Output the [x, y] coordinate of the center of the cell containing the given text.  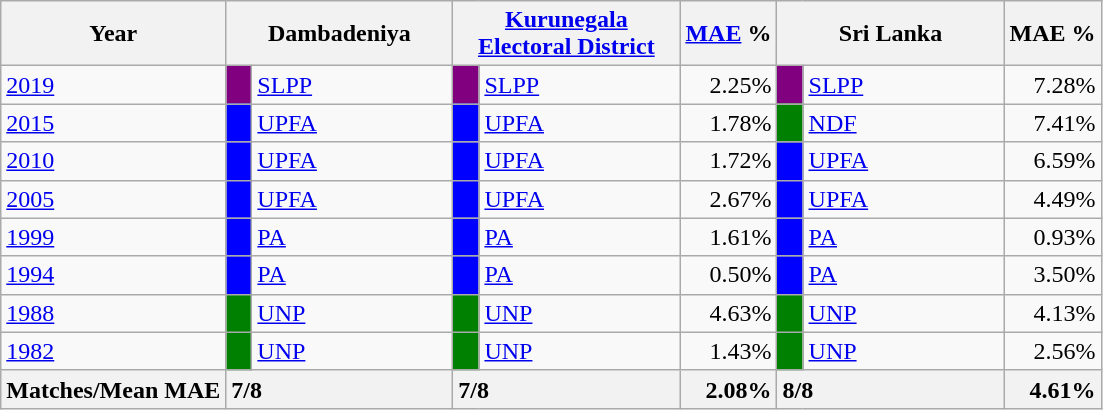
1.72% [728, 161]
Dambadeniya [340, 34]
1.43% [728, 351]
2015 [114, 123]
3.50% [1052, 275]
2005 [114, 199]
6.59% [1052, 161]
Kurunegala Electoral District [566, 34]
2.25% [728, 85]
1.78% [728, 123]
4.49% [1052, 199]
2.08% [728, 389]
8/8 [890, 389]
NDF [904, 123]
Sri Lanka [890, 34]
Matches/Mean MAE [114, 389]
Year [114, 34]
2010 [114, 161]
1999 [114, 237]
1988 [114, 313]
7.28% [1052, 85]
4.61% [1052, 389]
4.13% [1052, 313]
2019 [114, 85]
4.63% [728, 313]
1.61% [728, 237]
0.50% [728, 275]
2.56% [1052, 351]
1994 [114, 275]
0.93% [1052, 237]
2.67% [728, 199]
1982 [114, 351]
7.41% [1052, 123]
